Pinpoint the cell where the given text exists, returning its [X, Y] midpoint coordinate. 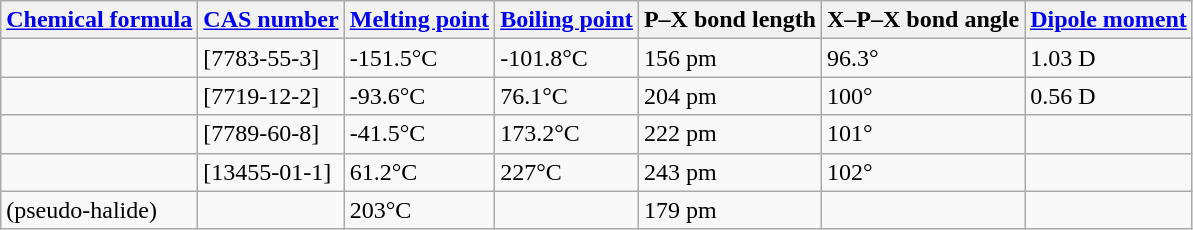
0.56 D [1109, 96]
61.2°C [419, 172]
173.2°C [567, 134]
1.03 D [1109, 58]
96.3° [924, 58]
-151.5°C [419, 58]
Dipole moment [1109, 20]
CAS number [271, 20]
-101.8°C [567, 58]
X–P–X bond angle [924, 20]
Boiling point [567, 20]
243 pm [730, 172]
101° [924, 134]
(pseudo-halide) [100, 210]
P–X bond length [730, 20]
76.1°C [567, 96]
156 pm [730, 58]
222 pm [730, 134]
[7783-55-3] [271, 58]
[7789-60-8] [271, 134]
-93.6°C [419, 96]
203°C [419, 210]
102° [924, 172]
Melting point [419, 20]
227°C [567, 172]
179 pm [730, 210]
204 pm [730, 96]
-41.5°C [419, 134]
[7719-12-2] [271, 96]
100° [924, 96]
Chemical formula [100, 20]
[13455-01-1] [271, 172]
